Output the (x, y) coordinate of the center of the cell containing the given text.  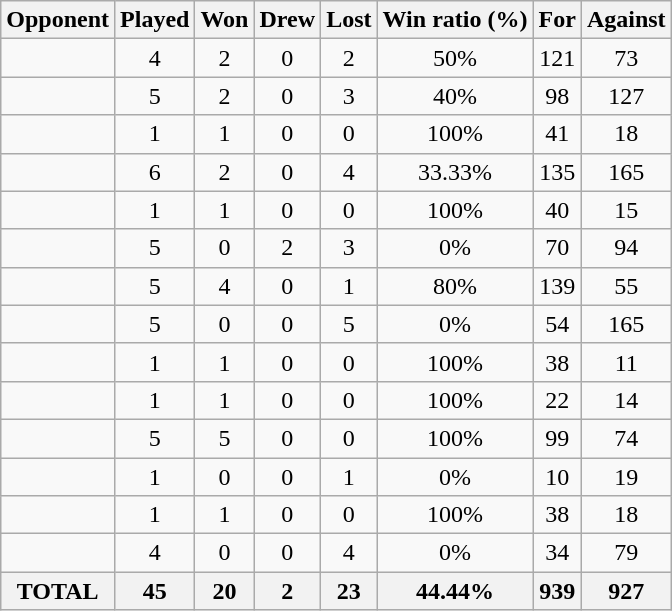
54 (557, 324)
Win ratio (%) (455, 20)
45 (155, 591)
6 (155, 172)
939 (557, 591)
55 (626, 286)
40 (557, 210)
Against (626, 20)
11 (626, 362)
14 (626, 400)
139 (557, 286)
73 (626, 58)
44.44% (455, 591)
80% (455, 286)
19 (626, 477)
22 (557, 400)
41 (557, 134)
Played (155, 20)
121 (557, 58)
74 (626, 438)
50% (455, 58)
33.33% (455, 172)
Won (224, 20)
70 (557, 248)
127 (626, 96)
10 (557, 477)
20 (224, 591)
Opponent (58, 20)
15 (626, 210)
23 (349, 591)
94 (626, 248)
40% (455, 96)
For (557, 20)
927 (626, 591)
Lost (349, 20)
99 (557, 438)
79 (626, 553)
135 (557, 172)
34 (557, 553)
TOTAL (58, 591)
Drew (288, 20)
98 (557, 96)
